Extract the [X, Y] coordinate from the center of the cell holding the provided text.  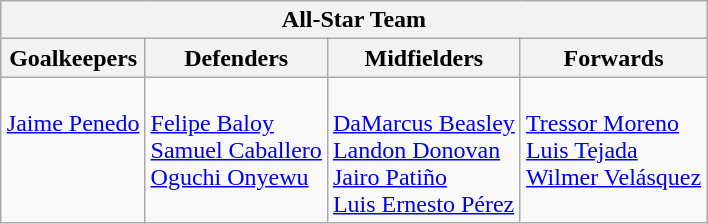
Defenders [236, 58]
All-Star Team [354, 20]
DaMarcus Beasley Landon Donovan Jairo Patiño Luis Ernesto Pérez [424, 150]
Tressor Moreno Luis Tejada Wilmer Velásquez [613, 150]
Jaime Penedo [73, 150]
Goalkeepers [73, 58]
Forwards [613, 58]
Felipe Baloy Samuel Caballero Oguchi Onyewu [236, 150]
Midfielders [424, 58]
